Return the [x, y] coordinate for the center point of the cell that contains the specified text.  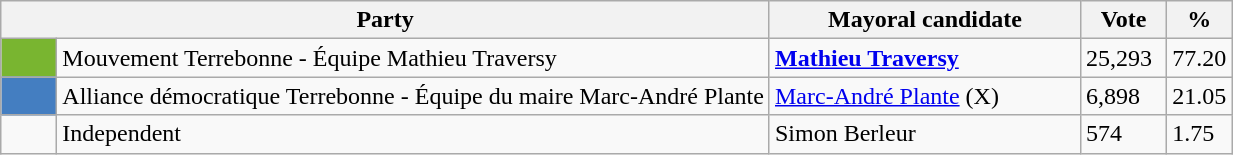
Vote [1124, 20]
21.05 [1200, 96]
Marc-André Plante (X) [924, 96]
Mouvement Terrebonne - Équipe Mathieu Traversy [414, 58]
77.20 [1200, 58]
Party [386, 20]
6,898 [1124, 96]
% [1200, 20]
Independent [414, 134]
574 [1124, 134]
Mayoral candidate [924, 20]
Mathieu Traversy [924, 58]
1.75 [1200, 134]
25,293 [1124, 58]
Alliance démocratique Terrebonne - Équipe du maire Marc-André Plante [414, 96]
Simon Berleur [924, 134]
